For the text-containing cell, return its midpoint in [X, Y] coordinate format. 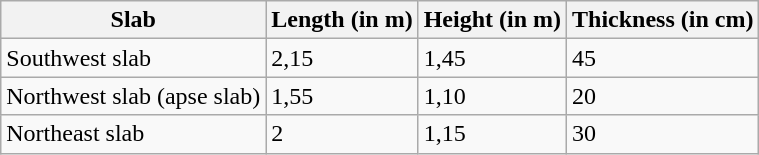
Slab [134, 20]
Southwest slab [134, 58]
1,55 [342, 96]
1,45 [492, 58]
Northeast slab [134, 134]
Height (in m) [492, 20]
2 [342, 134]
1,10 [492, 96]
Thickness (in cm) [663, 20]
1,15 [492, 134]
Northwest slab (apse slab) [134, 96]
2,15 [342, 58]
30 [663, 134]
45 [663, 58]
20 [663, 96]
Length (in m) [342, 20]
